Search for the cell housing the specified text and yield its (X, Y) center coordinate. 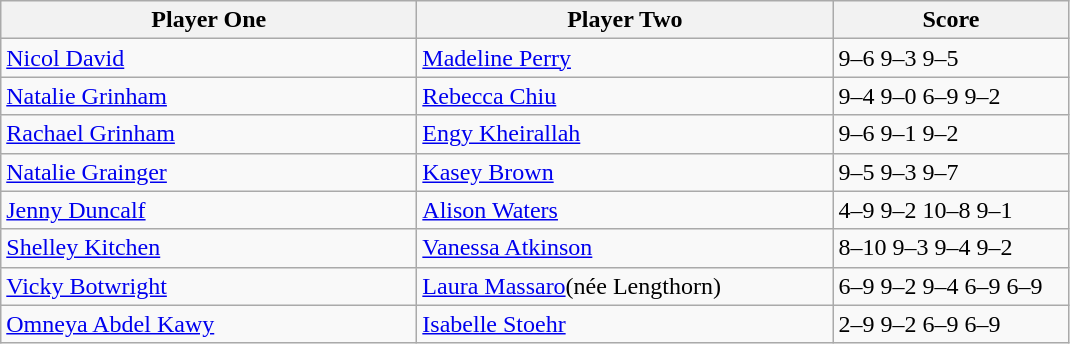
Natalie Grinham (209, 96)
Omneya Abdel Kawy (209, 324)
4–9 9–2 10–8 9–1 (951, 210)
9–5 9–3 9–7 (951, 172)
2–9 9–2 6–9 6–9 (951, 324)
Nicol David (209, 58)
Vicky Botwright (209, 286)
Player One (209, 20)
9–4 9–0 6–9 9–2 (951, 96)
9–6 9–3 9–5 (951, 58)
Vanessa Atkinson (625, 248)
Rebecca Chiu (625, 96)
Alison Waters (625, 210)
Player Two (625, 20)
Score (951, 20)
Engy Kheirallah (625, 134)
Rachael Grinham (209, 134)
9–6 9–1 9–2 (951, 134)
Laura Massaro(née Lengthorn) (625, 286)
Kasey Brown (625, 172)
Shelley Kitchen (209, 248)
6–9 9–2 9–4 6–9 6–9 (951, 286)
Isabelle Stoehr (625, 324)
8–10 9–3 9–4 9–2 (951, 248)
Jenny Duncalf (209, 210)
Natalie Grainger (209, 172)
Madeline Perry (625, 58)
